Search for the cell housing the specified text and yield its [X, Y] center coordinate. 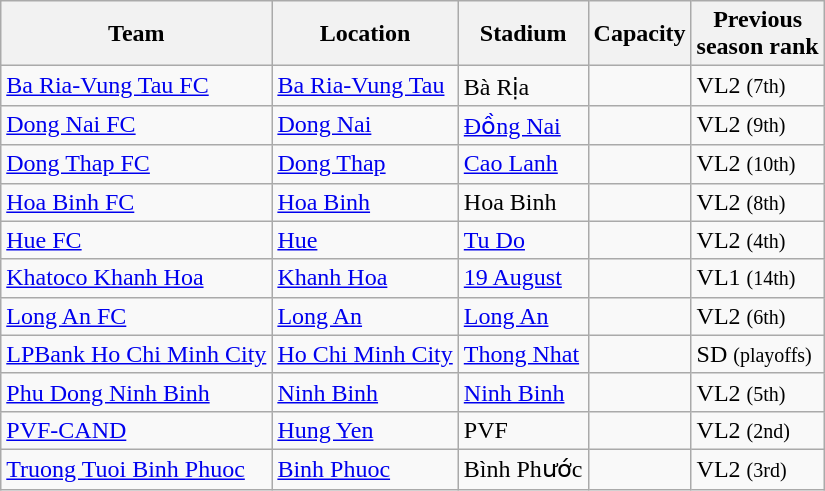
Đồng Nai [523, 125]
Hue FC [136, 240]
Long An FC [136, 316]
Dong Thap [365, 164]
VL2 (8th) [758, 202]
Phu Dong Ninh Binh [136, 392]
Stadium [523, 34]
PVF [523, 430]
Dong Nai [365, 125]
Hoa Binh FC [136, 202]
SD (playoffs) [758, 354]
19 August [523, 278]
Thong Nhat [523, 354]
Bình Phước [523, 469]
Hung Yen [365, 430]
VL2 (7th) [758, 86]
Ba Ria-Vung Tau FC [136, 86]
Khatoco Khanh Hoa [136, 278]
Truong Tuoi Binh Phuoc [136, 469]
VL2 (10th) [758, 164]
Location [365, 34]
Hue [365, 240]
Tu Do [523, 240]
Cao Lanh [523, 164]
Previousseason rank [758, 34]
Team [136, 34]
Bà Rịa [523, 86]
VL2 (2nd) [758, 430]
Dong Thap FC [136, 164]
Capacity [640, 34]
Ba Ria-Vung Tau [365, 86]
VL2 (5th) [758, 392]
Khanh Hoa [365, 278]
VL2 (6th) [758, 316]
PVF-CAND [136, 430]
Dong Nai FC [136, 125]
VL1 (14th) [758, 278]
VL2 (4th) [758, 240]
VL2 (9th) [758, 125]
VL2 (3rd) [758, 469]
LPBank Ho Chi Minh City [136, 354]
Ho Chi Minh City [365, 354]
Binh Phuoc [365, 469]
